Return the (X, Y) coordinate for the center point of the cell that contains the specified text.  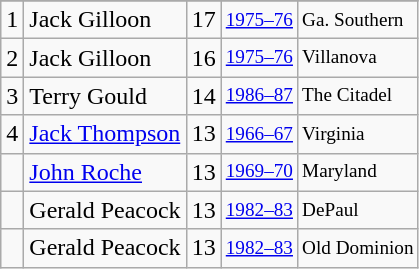
Old Dominion (358, 248)
Ga. Southern (358, 20)
Terry Gould (105, 96)
John Roche (105, 172)
1969–70 (259, 172)
17 (204, 20)
The Citadel (358, 96)
Jack Thompson (105, 134)
14 (204, 96)
1 (12, 20)
4 (12, 134)
3 (12, 96)
Virginia (358, 134)
16 (204, 58)
Villanova (358, 58)
1966–67 (259, 134)
1986–87 (259, 96)
Maryland (358, 172)
DePaul (358, 210)
2 (12, 58)
